Identify which cell holds the provided text, then report its (x, y) central coordinate. 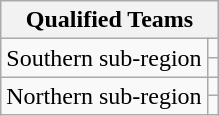
Northern sub-region (104, 96)
Southern sub-region (104, 58)
Qualified Teams (110, 20)
